Identify which cell holds the provided text, then report its (X, Y) central coordinate. 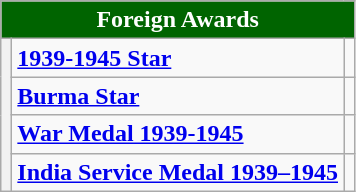
Burma Star (178, 96)
War Medal 1939-1945 (178, 134)
Foreign Awards (178, 20)
India Service Medal 1939–1945 (178, 172)
1939-1945 Star (178, 58)
